From the cell containing the given text, extract its center point as [X, Y] coordinate. 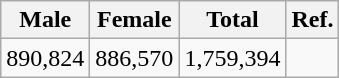
890,824 [46, 58]
Female [134, 20]
Male [46, 20]
Total [232, 20]
886,570 [134, 58]
Ref. [312, 20]
1,759,394 [232, 58]
